Provide the [X, Y] coordinate of the cell's center where the given text is located.  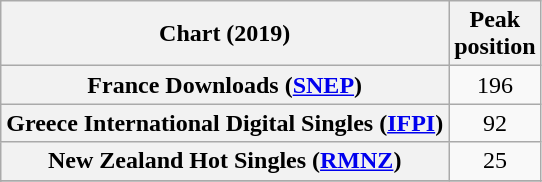
Chart (2019) [225, 34]
196 [495, 85]
Peakposition [495, 34]
92 [495, 123]
Greece International Digital Singles (IFPI) [225, 123]
25 [495, 161]
France Downloads (SNEP) [225, 85]
New Zealand Hot Singles (RMNZ) [225, 161]
